From the cell containing the given text, extract its center point as (X, Y) coordinate. 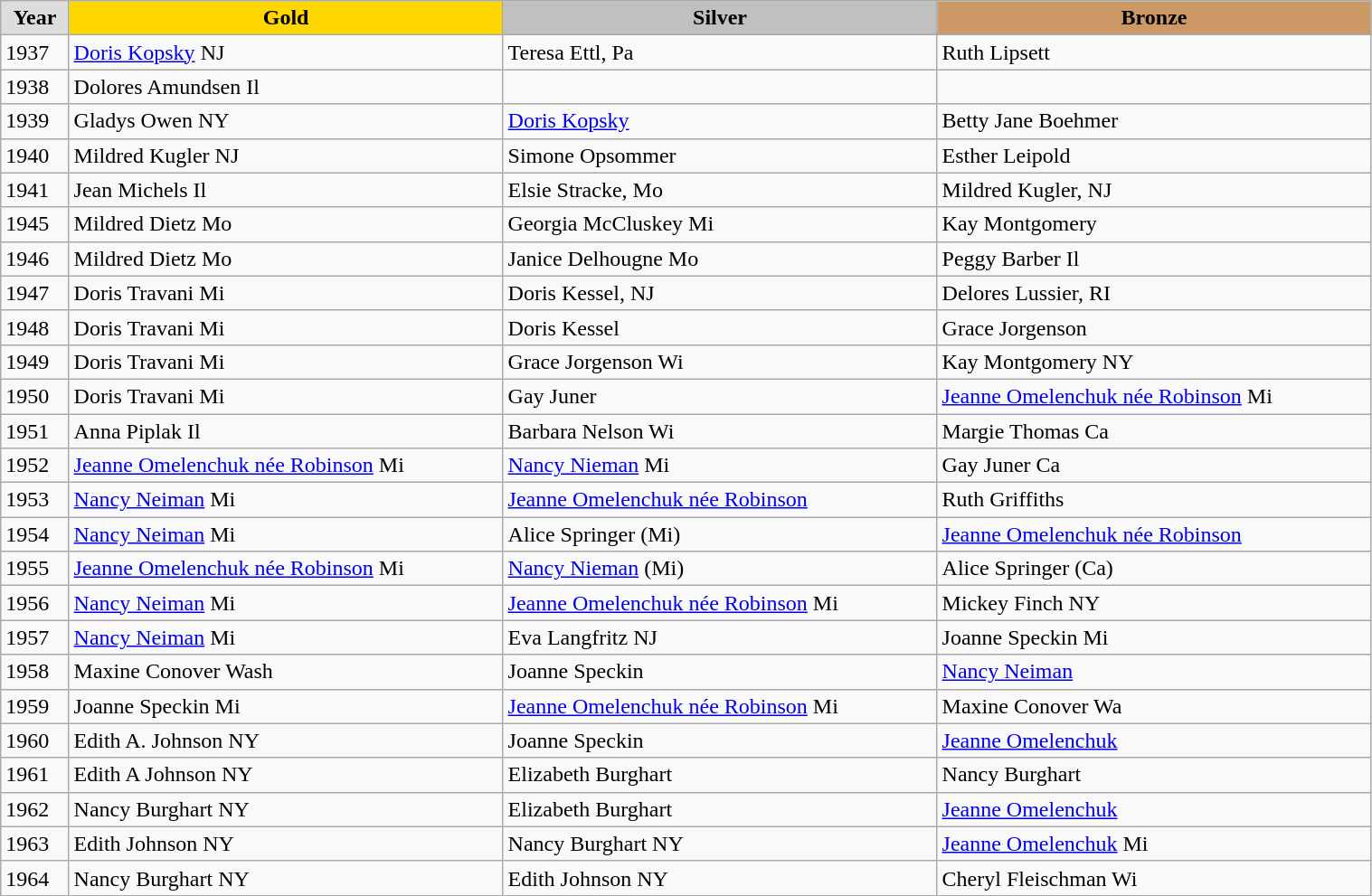
Mickey Finch NY (1154, 603)
1938 (34, 87)
Maxine Conover Wa (1154, 706)
Mildred Kugler NJ (286, 156)
1961 (34, 775)
1952 (34, 466)
Gladys Owen NY (286, 121)
Teresa Ettl, Pa (720, 52)
Mildred Kugler, NJ (1154, 190)
1959 (34, 706)
Janice Delhougne Mo (720, 259)
Grace Jorgenson (1154, 327)
1946 (34, 259)
Nancy Nieman (Mi) (720, 569)
1947 (34, 293)
Barbara Nelson Wi (720, 431)
1958 (34, 672)
Gay Juner Ca (1154, 466)
Doris Kopsky (720, 121)
1956 (34, 603)
1948 (34, 327)
1953 (34, 500)
Margie Thomas Ca (1154, 431)
Doris Kopsky NJ (286, 52)
Alice Springer (Ca) (1154, 569)
1955 (34, 569)
Kay Montgomery NY (1154, 362)
Simone Opsommer (720, 156)
1950 (34, 396)
Maxine Conover Wash (286, 672)
1937 (34, 52)
1962 (34, 809)
Doris Kessel (720, 327)
Nancy Burghart (1154, 775)
Jean Michels Il (286, 190)
1949 (34, 362)
Edith A Johnson NY (286, 775)
1939 (34, 121)
Esther Leipold (1154, 156)
Georgia McCluskey Mi (720, 224)
1954 (34, 534)
Ruth Griffiths (1154, 500)
Peggy Barber Il (1154, 259)
Gay Juner (720, 396)
Silver (720, 18)
Eva Langfritz NJ (720, 637)
Anna Piplak Il (286, 431)
Ruth Lipsett (1154, 52)
Cheryl Fleischman Wi (1154, 878)
1941 (34, 190)
1960 (34, 740)
Nancy Neiman (1154, 672)
Nancy Nieman Mi (720, 466)
Edith A. Johnson NY (286, 740)
1964 (34, 878)
Delores Lussier, RI (1154, 293)
1951 (34, 431)
Betty Jane Boehmer (1154, 121)
1945 (34, 224)
1940 (34, 156)
Bronze (1154, 18)
Year (34, 18)
1963 (34, 844)
Gold (286, 18)
Grace Jorgenson Wi (720, 362)
Doris Kessel, NJ (720, 293)
Kay Montgomery (1154, 224)
Jeanne Omelenchuk Mi (1154, 844)
Alice Springer (Mi) (720, 534)
Elsie Stracke, Mo (720, 190)
Dolores Amundsen Il (286, 87)
1957 (34, 637)
